Output the (x, y) coordinate of the center of the cell containing the given text.  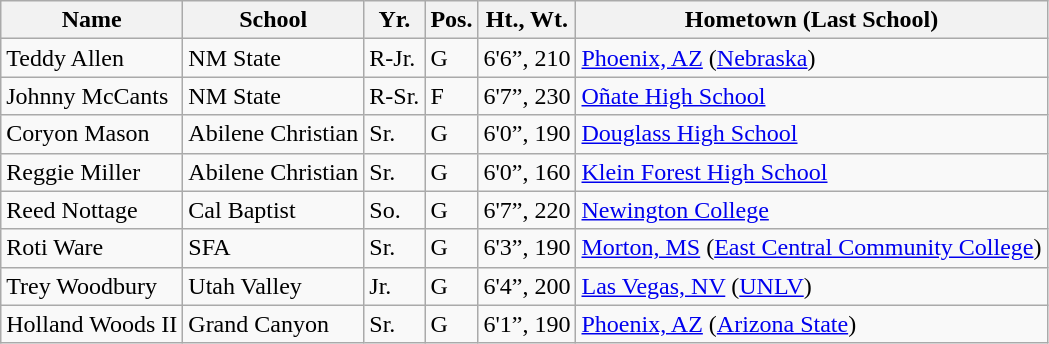
Pos. (452, 20)
Reed Nottage (92, 210)
Newington College (812, 210)
F (452, 96)
R-Sr. (394, 96)
Trey Woodbury (92, 286)
6'1”, 190 (527, 324)
Douglass High School (812, 134)
Yr. (394, 20)
Las Vegas, NV (UNLV) (812, 286)
R-Jr. (394, 58)
Klein Forest High School (812, 172)
6'3”, 190 (527, 248)
Phoenix, AZ (Arizona State) (812, 324)
Johnny McCants (92, 96)
Hometown (Last School) (812, 20)
Phoenix, AZ (Nebraska) (812, 58)
Morton, MS (East Central Community College) (812, 248)
So. (394, 210)
Jr. (394, 286)
6'7”, 220 (527, 210)
Holland Woods II (92, 324)
Reggie Miller (92, 172)
6'0”, 160 (527, 172)
Cal Baptist (274, 210)
6'0”, 190 (527, 134)
Ht., Wt. (527, 20)
6'4”, 200 (527, 286)
Teddy Allen (92, 58)
6'6”, 210 (527, 58)
SFA (274, 248)
Utah Valley (274, 286)
Name (92, 20)
Roti Ware (92, 248)
6'7”, 230 (527, 96)
Coryon Mason (92, 134)
Oñate High School (812, 96)
School (274, 20)
Grand Canyon (274, 324)
